For the text-containing cell, return its midpoint in (x, y) coordinate format. 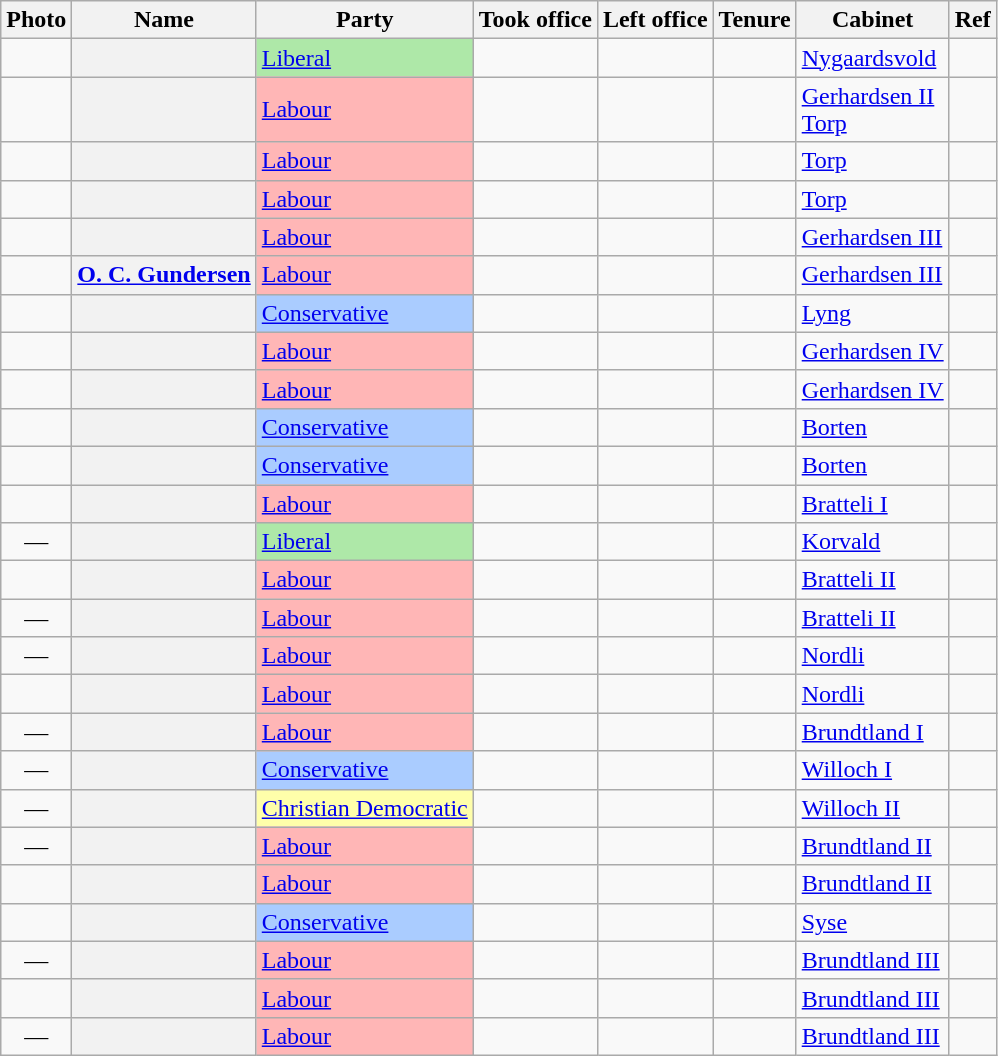
Tenure (754, 20)
Willoch II (872, 808)
Photo (36, 20)
Took office (535, 20)
O. C. Gundersen (164, 275)
Bratteli I (872, 503)
Cabinet (872, 20)
Christian Democratic (364, 808)
Korvald (872, 542)
Name (164, 20)
Willoch I (872, 770)
Left office (655, 20)
Party (364, 20)
Lyng (872, 313)
Syse (872, 922)
Nygaardsvold (872, 58)
Brundtland I (872, 732)
Gerhardsen IITorp (872, 110)
Ref (972, 20)
